Find where the given text appears and provide that cell's center as [x, y] coordinate. 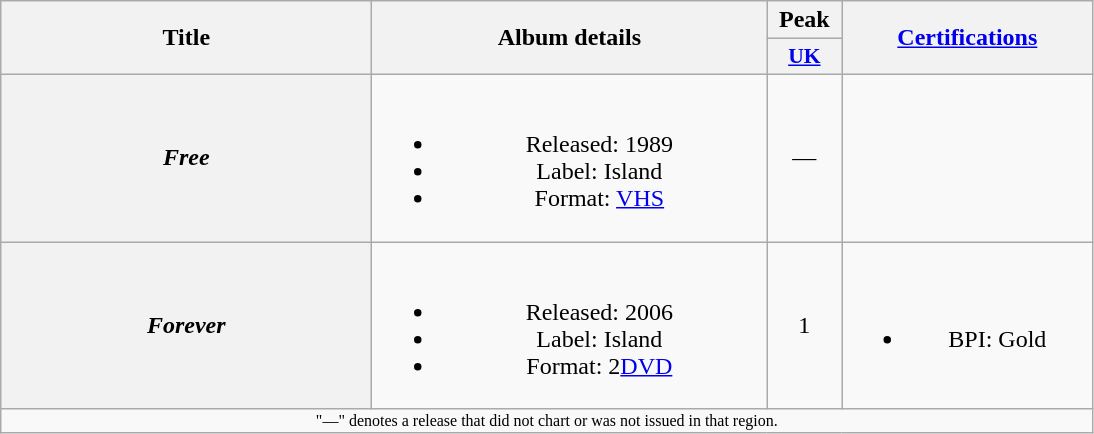
Free [186, 158]
Forever [186, 326]
Peak [804, 20]
UK [804, 57]
Title [186, 38]
"—" denotes a release that did not chart or was not issued in that region. [547, 421]
BPI: Gold [968, 326]
Album details [570, 38]
Certifications [968, 38]
Released: 1989Label: IslandFormat: VHS [570, 158]
1 [804, 326]
Released: 2006Label: IslandFormat: 2DVD [570, 326]
— [804, 158]
